Scan for the cell matching the given text and deliver its (X, Y) coordinate at center. 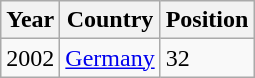
Year (30, 20)
Germany (110, 58)
Position (207, 20)
Country (110, 20)
2002 (30, 58)
32 (207, 58)
